Find where the given text appears and provide that cell's center as (x, y) coordinate. 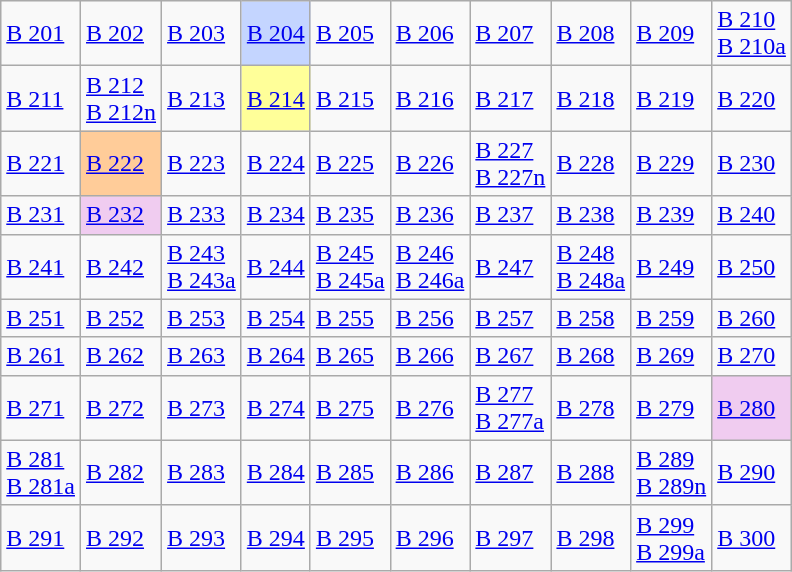
B 261 (41, 356)
B 240 (752, 215)
B 297 (510, 538)
B 232 (120, 215)
B 253 (202, 318)
B 201 (41, 34)
B 284 (276, 472)
B 228 (591, 164)
B 295 (350, 538)
B 300 (752, 538)
B 229 (672, 164)
B 247 (510, 266)
B 277B 277a (510, 408)
B 236 (430, 215)
B 226 (430, 164)
B 246B 246a (430, 266)
B 222 (120, 164)
B 220 (752, 98)
B 203 (202, 34)
B 206 (430, 34)
B 289B 289n (672, 472)
B 286 (430, 472)
B 249 (672, 266)
B 215 (350, 98)
B 267 (510, 356)
B 208 (591, 34)
B 241 (41, 266)
B 285 (350, 472)
B 227B 227n (510, 164)
B 212B 212n (120, 98)
B 205 (350, 34)
B 288 (591, 472)
B 233 (202, 215)
B 264 (276, 356)
B 242 (120, 266)
B 210B 210a (752, 34)
B 223 (202, 164)
B 257 (510, 318)
B 273 (202, 408)
B 217 (510, 98)
B 202 (120, 34)
B 239 (672, 215)
B 294 (276, 538)
B 216 (430, 98)
B 245B 245a (350, 266)
B 231 (41, 215)
B 250 (752, 266)
B 279 (672, 408)
B 248B 248a (591, 266)
B 235 (350, 215)
B 218 (591, 98)
B 207 (510, 34)
B 219 (672, 98)
B 209 (672, 34)
B 269 (672, 356)
B 243B 243a (202, 266)
B 221 (41, 164)
B 276 (430, 408)
B 214 (276, 98)
B 266 (430, 356)
B 224 (276, 164)
B 275 (350, 408)
B 292 (120, 538)
B 290 (752, 472)
B 251 (41, 318)
B 254 (276, 318)
B 230 (752, 164)
B 282 (120, 472)
B 258 (591, 318)
B 263 (202, 356)
B 225 (350, 164)
B 255 (350, 318)
B 211 (41, 98)
B 278 (591, 408)
B 252 (120, 318)
B 259 (672, 318)
B 271 (41, 408)
B 293 (202, 538)
B 280 (752, 408)
B 237 (510, 215)
B 238 (591, 215)
B 262 (120, 356)
B 281B 281a (41, 472)
B 270 (752, 356)
B 260 (752, 318)
B 299B 299a (672, 538)
B 244 (276, 266)
B 296 (430, 538)
B 283 (202, 472)
B 234 (276, 215)
B 265 (350, 356)
B 204 (276, 34)
B 256 (430, 318)
B 268 (591, 356)
B 272 (120, 408)
B 291 (41, 538)
B 274 (276, 408)
B 298 (591, 538)
B 287 (510, 472)
B 213 (202, 98)
